Provide the [x, y] coordinate of the cell's center where the given text is located.  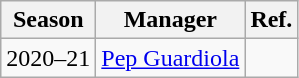
Season [48, 20]
Pep Guardiola [170, 58]
Ref. [272, 20]
2020–21 [48, 58]
Manager [170, 20]
